Detect which cell encompasses the target text, then output its (x, y) center coordinate. 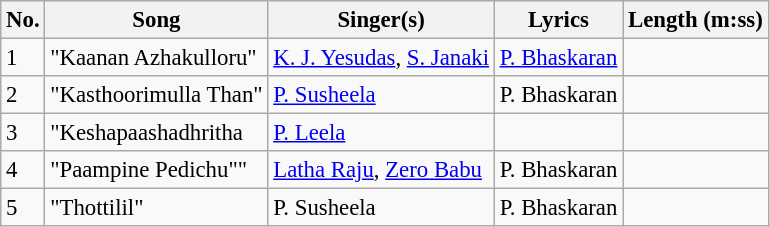
5 (23, 208)
4 (23, 170)
"Thottilil" (156, 208)
"Kaanan Azhakulloru" (156, 58)
Singer(s) (381, 20)
"Kasthoorimulla Than" (156, 95)
3 (23, 133)
Length (m:ss) (696, 20)
No. (23, 20)
Lyrics (558, 20)
Latha Raju, Zero Babu (381, 170)
"Paampine Pedichu"" (156, 170)
P. Leela (381, 133)
2 (23, 95)
"Keshapaashadhritha (156, 133)
1 (23, 58)
Song (156, 20)
K. J. Yesudas, S. Janaki (381, 58)
